Return (x, y) of the center of cell containing provided text 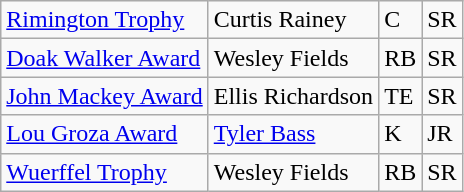
TE (400, 96)
Lou Groza Award (104, 134)
Wuerffel Trophy (104, 172)
K (400, 134)
John Mackey Award (104, 96)
C (400, 20)
Ellis Richardson (293, 96)
JR (442, 134)
Doak Walker Award (104, 58)
Rimington Trophy (104, 20)
Tyler Bass (293, 134)
Curtis Rainey (293, 20)
